Return the [X, Y] coordinate for the center point of the cell that contains the specified text.  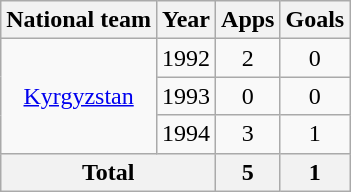
Goals [315, 20]
2 [248, 58]
Year [186, 20]
1994 [186, 134]
5 [248, 172]
Apps [248, 20]
Kyrgyzstan [79, 96]
National team [79, 20]
1992 [186, 58]
Total [108, 172]
1993 [186, 96]
3 [248, 134]
